Provide the [X, Y] coordinate of the cell's center where the given text is located.  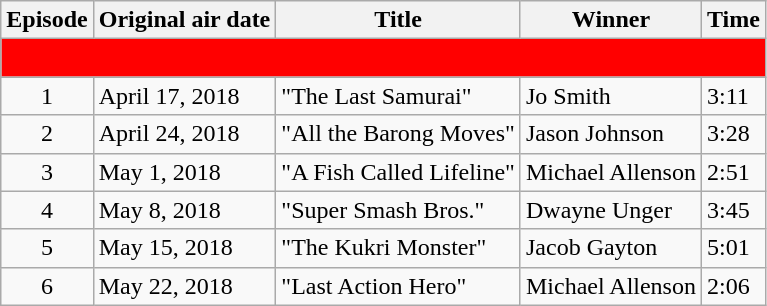
April 17, 2018 [184, 96]
"The Last Samurai" [398, 96]
Title [398, 20]
3:28 [733, 134]
May 22, 2018 [184, 286]
Dwayne Unger [610, 210]
April 24, 2018 [184, 134]
Episode [47, 20]
Jacob Gayton [610, 248]
2:06 [733, 286]
May 8, 2018 [184, 210]
May 1, 2018 [184, 172]
1 [47, 96]
6 [47, 286]
"All the Barong Moves" [398, 134]
"A Fish Called Lifeline" [398, 172]
Jo Smith [610, 96]
5:01 [733, 248]
Winner [610, 20]
3 [47, 172]
"Super Smash Bros." [398, 210]
Original air date [184, 20]
5 [47, 248]
2:51 [733, 172]
"Last Action Hero" [398, 286]
Time [733, 20]
4 [47, 210]
"The Kukri Monster" [398, 248]
2 [47, 134]
3:45 [733, 210]
May 15, 2018 [184, 248]
Jason Johnson [610, 134]
3:11 [733, 96]
